Search for the cell housing the specified text and yield its [X, Y] center coordinate. 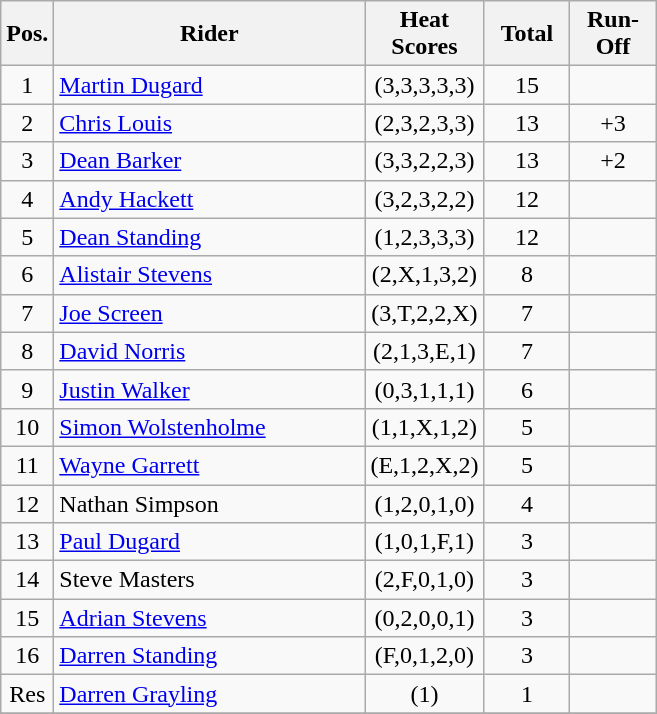
Rider [210, 34]
(0,3,1,1,1) [424, 389]
Paul Dugard [210, 542]
Justin Walker [210, 389]
Nathan Simpson [210, 503]
Pos. [28, 34]
Run-Off [613, 34]
(1) [424, 694]
2 [28, 123]
(1,2,3,3,3) [424, 237]
(2,3,2,3,3) [424, 123]
Steve Masters [210, 580]
9 [28, 389]
Darren Grayling [210, 694]
(F,0,1,2,0) [424, 656]
Martin Dugard [210, 85]
(3,T,2,2,X) [424, 313]
10 [28, 427]
(3,2,3,2,2) [424, 199]
(3,3,3,3,3) [424, 85]
Wayne Garrett [210, 465]
Heat Scores [424, 34]
(1,2,0,1,0) [424, 503]
16 [28, 656]
Adrian Stevens [210, 618]
+3 [613, 123]
Total [527, 34]
Res [28, 694]
(0,2,0,0,1) [424, 618]
14 [28, 580]
Alistair Stevens [210, 275]
Joe Screen [210, 313]
+2 [613, 161]
(2,X,1,3,2) [424, 275]
(1,0,1,F,1) [424, 542]
(2,F,0,1,0) [424, 580]
(1,1,X,1,2) [424, 427]
(3,3,2,2,3) [424, 161]
(2,1,3,E,1) [424, 351]
Simon Wolstenholme [210, 427]
Chris Louis [210, 123]
11 [28, 465]
Dean Standing [210, 237]
Darren Standing [210, 656]
Andy Hackett [210, 199]
David Norris [210, 351]
Dean Barker [210, 161]
(E,1,2,X,2) [424, 465]
